Detect which cell encompasses the target text, then output its (x, y) center coordinate. 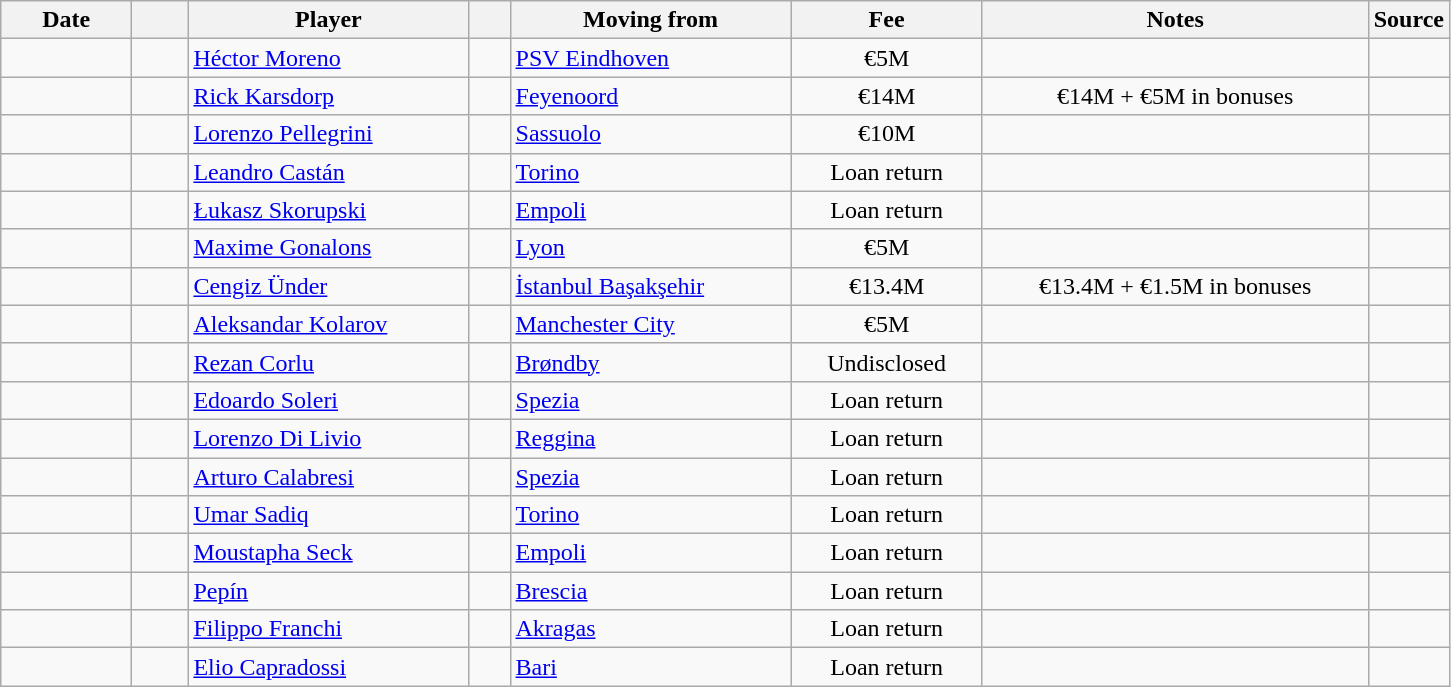
Source (1408, 20)
Manchester City (650, 324)
Moving from (650, 20)
Rezan Corlu (328, 362)
Łukasz Skorupski (328, 210)
Rick Karsdorp (328, 96)
Sassuolo (650, 134)
Edoardo Soleri (328, 400)
Player (328, 20)
Lorenzo Pellegrini (328, 134)
Akragas (650, 629)
€10M (886, 134)
Maxime Gonalons (328, 248)
€13.4M + €1.5M in bonuses (1175, 286)
Lyon (650, 248)
€13.4M (886, 286)
Héctor Moreno (328, 58)
Feyenoord (650, 96)
Filippo Franchi (328, 629)
Pepín (328, 591)
Undisclosed (886, 362)
Aleksandar Kolarov (328, 324)
€14M + €5M in bonuses (1175, 96)
Brescia (650, 591)
Fee (886, 20)
Leandro Castán (328, 172)
Cengiz Ünder (328, 286)
Notes (1175, 20)
Umar Sadiq (328, 515)
Date (66, 20)
İstanbul Başakşehir (650, 286)
Elio Capradossi (328, 667)
Brøndby (650, 362)
Arturo Calabresi (328, 477)
Moustapha Seck (328, 553)
Bari (650, 667)
Lorenzo Di Livio (328, 438)
PSV Eindhoven (650, 58)
Reggina (650, 438)
€14M (886, 96)
